Detect which cell encompasses the target text, then output its [X, Y] center coordinate. 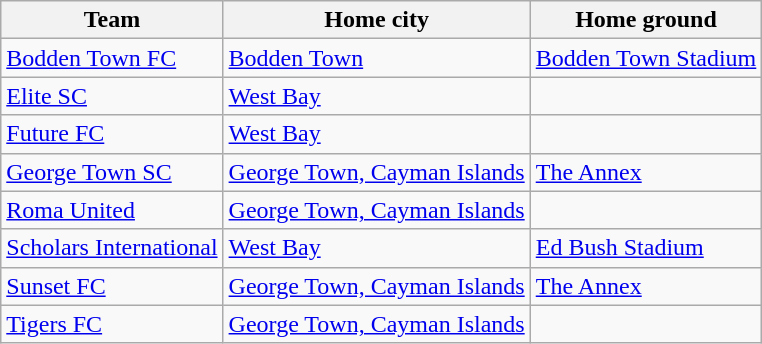
Bodden Town [376, 58]
Bodden Town FC [112, 58]
Home city [376, 20]
Roma United [112, 210]
Ed Bush Stadium [646, 248]
Team [112, 20]
Scholars International [112, 248]
Future FC [112, 134]
George Town SC [112, 172]
Home ground [646, 20]
Bodden Town Stadium [646, 58]
Sunset FC [112, 286]
Elite SC [112, 96]
Tigers FC [112, 324]
